Capture the cell that displays the provided text and extract its [x, y] central coordinate. 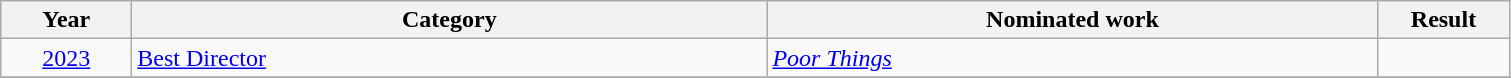
Nominated work [1072, 20]
Year [66, 20]
Category [450, 20]
2023 [66, 58]
Result [1444, 20]
Poor Things [1072, 58]
Best Director [450, 58]
